Return the [X, Y] coordinate for the center point of the cell that contains the specified text.  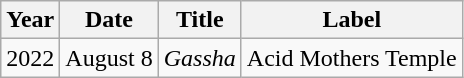
Gassha [200, 58]
Year [30, 20]
August 8 [109, 58]
Date [109, 20]
Acid Mothers Temple [352, 58]
Label [352, 20]
2022 [30, 58]
Title [200, 20]
